Scan for the cell matching the given text and deliver its [X, Y] coordinate at center. 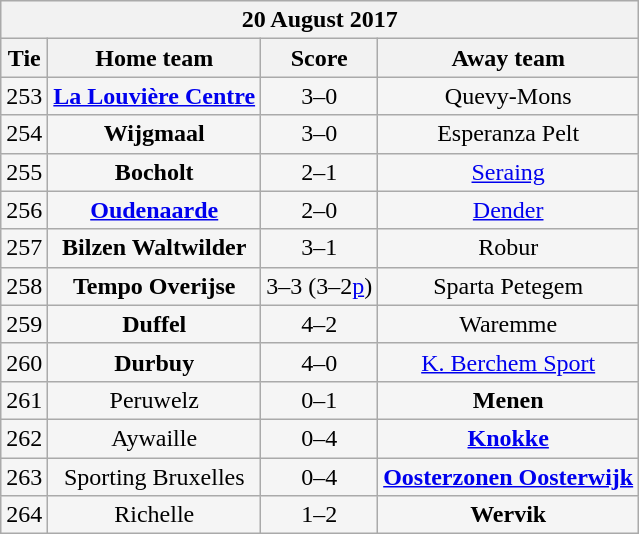
4–0 [320, 362]
4–2 [320, 324]
Score [320, 58]
Wijgmaal [154, 134]
Bocholt [154, 172]
259 [24, 324]
2–1 [320, 172]
253 [24, 96]
262 [24, 438]
Dender [508, 210]
Duffel [154, 324]
Esperanza Pelt [508, 134]
Oosterzonen Oosterwijk [508, 477]
Oudenaarde [154, 210]
K. Berchem Sport [508, 362]
260 [24, 362]
Quevy-Mons [508, 96]
263 [24, 477]
Richelle [154, 515]
Bilzen Waltwilder [154, 248]
Sporting Bruxelles [154, 477]
0–1 [320, 400]
Wervik [508, 515]
Sparta Petegem [508, 286]
261 [24, 400]
Waremme [508, 324]
Knokke [508, 438]
Peruwelz [154, 400]
255 [24, 172]
Aywaille [154, 438]
258 [24, 286]
257 [24, 248]
2–0 [320, 210]
254 [24, 134]
3–3 (3–2p) [320, 286]
Seraing [508, 172]
La Louvière Centre [154, 96]
264 [24, 515]
1–2 [320, 515]
256 [24, 210]
20 August 2017 [320, 20]
Away team [508, 58]
Menen [508, 400]
Durbuy [154, 362]
3–1 [320, 248]
Tempo Overijse [154, 286]
Robur [508, 248]
Tie [24, 58]
Home team [154, 58]
